Determine the (X, Y) coordinate at the center of the cell enclosing the given text.  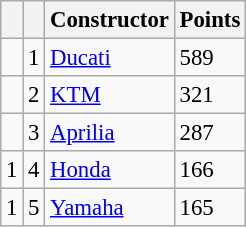
Points (210, 20)
Yamaha (110, 208)
166 (210, 170)
2 (34, 95)
3 (34, 133)
Aprilia (110, 133)
Honda (110, 170)
Ducati (110, 58)
287 (210, 133)
5 (34, 208)
589 (210, 58)
KTM (110, 95)
165 (210, 208)
321 (210, 95)
4 (34, 170)
Constructor (110, 20)
